Find where the given text appears and provide that cell's center as (X, Y) coordinate. 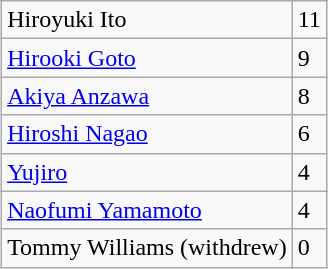
Akiya Anzawa (148, 96)
Hiroshi Nagao (148, 134)
8 (309, 96)
Yujiro (148, 172)
6 (309, 134)
0 (309, 248)
11 (309, 20)
9 (309, 58)
Hiroyuki Ito (148, 20)
Tommy Williams (withdrew) (148, 248)
Naofumi Yamamoto (148, 210)
Hirooki Goto (148, 58)
